For the text-containing cell, return its midpoint in (X, Y) coordinate format. 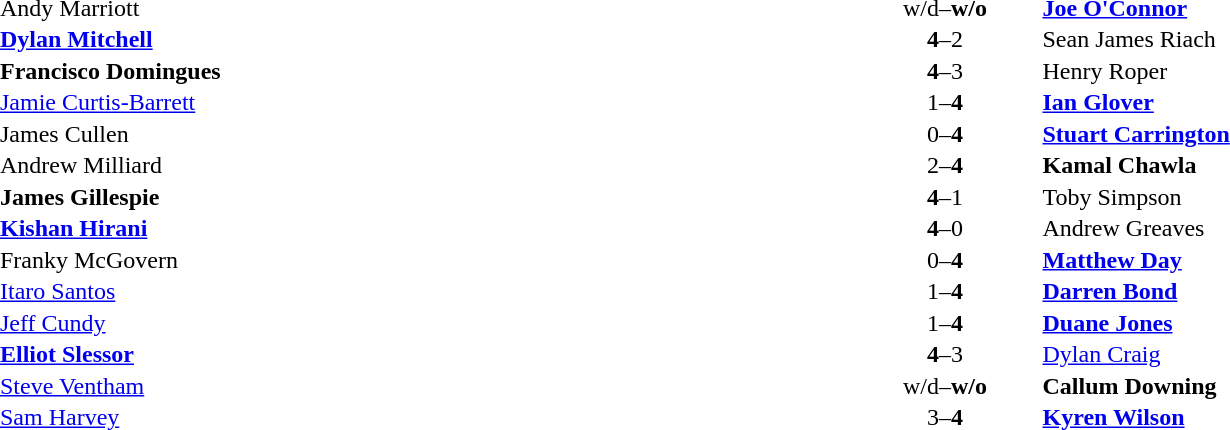
4–2 (944, 39)
4–1 (944, 197)
w/d–w/o (944, 386)
4–0 (944, 229)
2–4 (944, 165)
